Locate the cell with the specified text and output its [X, Y] center coordinate. 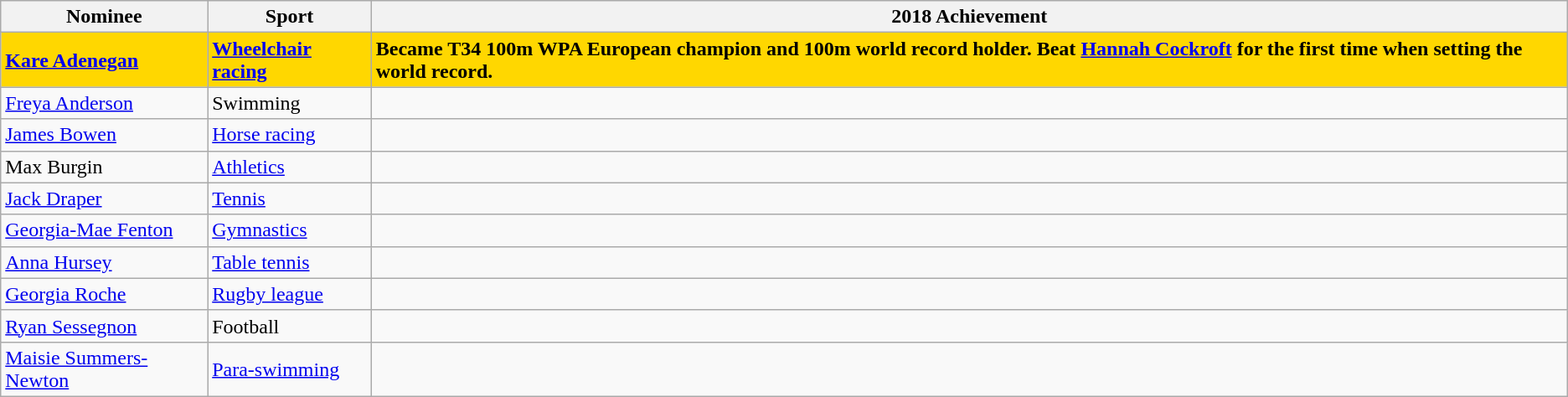
Jack Draper [104, 198]
Swimming [290, 103]
Kare Adenegan [104, 60]
Georgia Roche [104, 294]
Anna Hursey [104, 262]
Georgia-Mae Fenton [104, 230]
Ryan Sessegnon [104, 326]
James Bowen [104, 135]
Nominee [104, 17]
Rugby league [290, 294]
Gymnastics [290, 230]
2018 Achievement [969, 17]
Tennis [290, 198]
Maisie Summers-Newton [104, 369]
Became T34 100m WPA European champion and 100m world record holder. Beat Hannah Cockroft for the first time when setting the world record. [969, 60]
Max Burgin [104, 167]
Table tennis [290, 262]
Para-swimming [290, 369]
Freya Anderson [104, 103]
Football [290, 326]
Wheelchair racing [290, 60]
Sport [290, 17]
Horse racing [290, 135]
Athletics [290, 167]
